Output the (X, Y) coordinate of the center of the cell containing the given text.  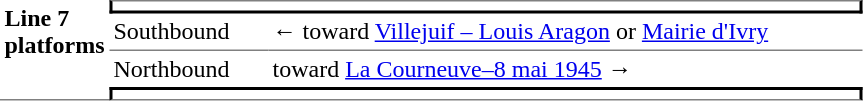
Southbound (188, 33)
Northbound (188, 69)
Line 7 platforms (54, 50)
← toward Villejuif – Louis Aragon or Mairie d'Ivry (565, 33)
toward La Courneuve–8 mai 1945 → (565, 69)
